Locate the cell with the specified text and output its [X, Y] center coordinate. 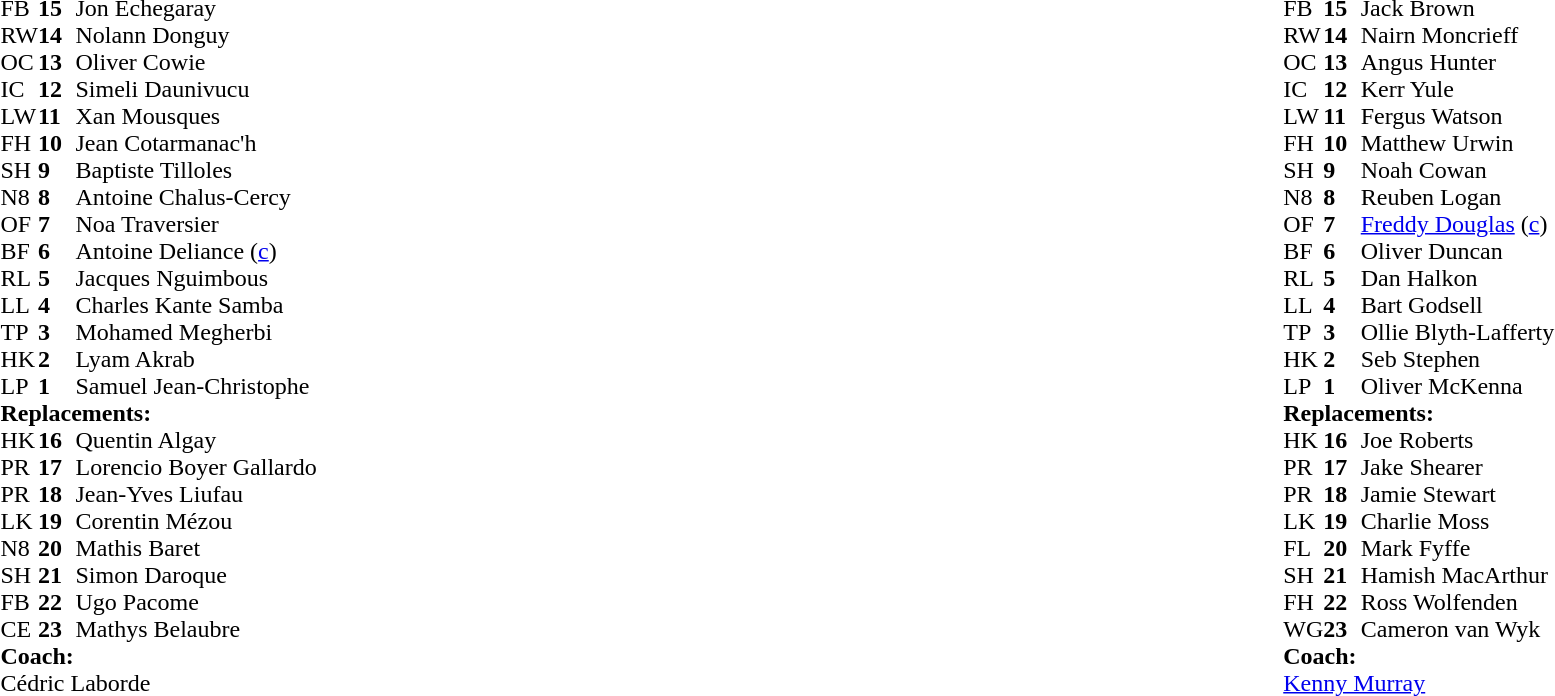
Jean-Yves Liufau [196, 494]
Kerr Yule [1458, 90]
Mark Fyffe [1458, 548]
Matthew Urwin [1458, 144]
Charlie Moss [1458, 522]
Fergus Watson [1458, 116]
Noa Traversier [196, 224]
Hamish MacArthur [1458, 576]
Joe Roberts [1458, 440]
FL [1303, 548]
Lyam Akrab [196, 360]
Angus Hunter [1458, 62]
Mathis Baret [196, 548]
FB [19, 602]
Jean Cotarmanac'h [196, 144]
Jamie Stewart [1458, 494]
Ugo Pacome [196, 602]
Jacques Nguimbous [196, 278]
CE [19, 630]
Simon Daroque [196, 576]
Corentin Mézou [196, 522]
Freddy Douglas (c) [1458, 224]
Nairn Moncrieff [1458, 36]
Seb Stephen [1458, 360]
Mohamed Megherbi [196, 332]
Oliver Cowie [196, 62]
Noah Cowan [1458, 170]
Xan Mousques [196, 116]
Mathys Belaubre [196, 630]
Charles Kante Samba [196, 306]
Ollie Blyth-Lafferty [1458, 332]
Oliver Duncan [1458, 252]
Cameron van Wyk [1458, 630]
Antoine Chalus-Cercy [196, 198]
Jake Shearer [1458, 468]
Bart Godsell [1458, 306]
WG [1303, 630]
Quentin Algay [196, 440]
Ross Wolfenden [1458, 602]
Reuben Logan [1458, 198]
Lorencio Boyer Gallardo [196, 468]
Antoine Deliance (c) [196, 252]
Oliver McKenna [1458, 386]
Samuel Jean-Christophe [196, 386]
Nolann Donguy [196, 36]
Dan Halkon [1458, 278]
Simeli Daunivucu [196, 90]
Baptiste Tilloles [196, 170]
